Return (x, y) of the center of cell containing provided text 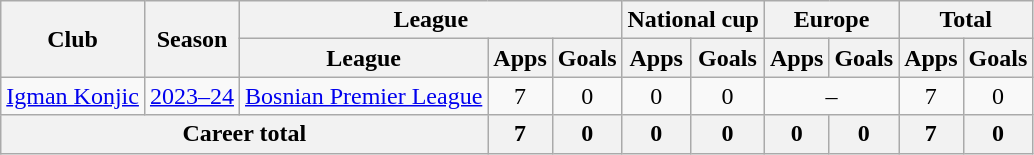
Bosnian Premier League (364, 96)
2023–24 (192, 96)
Season (192, 39)
Career total (244, 134)
Club (73, 39)
Igman Konjic (73, 96)
Total (966, 20)
National cup (693, 20)
Europe (831, 20)
– (831, 96)
